From the cell containing the given text, extract its center point as (X, Y) coordinate. 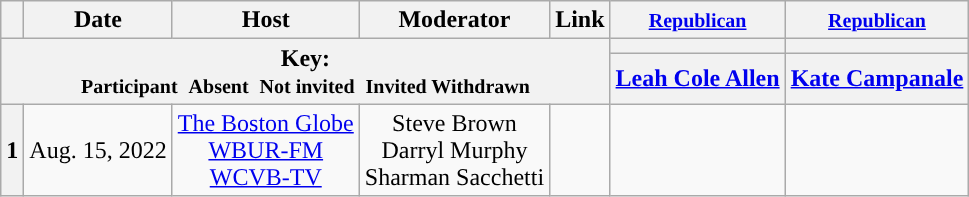
Host (266, 20)
Steve BrownDarryl MurphySharman Sacchetti (454, 150)
Kate Campanale (877, 78)
Moderator (454, 20)
Leah Cole Allen (698, 78)
The Boston GlobeWBUR-FMWCVB-TV (266, 150)
Aug. 15, 2022 (98, 150)
Key: Participant Absent Not invited Invited Withdrawn (306, 72)
Date (98, 20)
1 (12, 150)
Link (580, 20)
